Provide the (X, Y) coordinate of the cell's center where the given text is located.  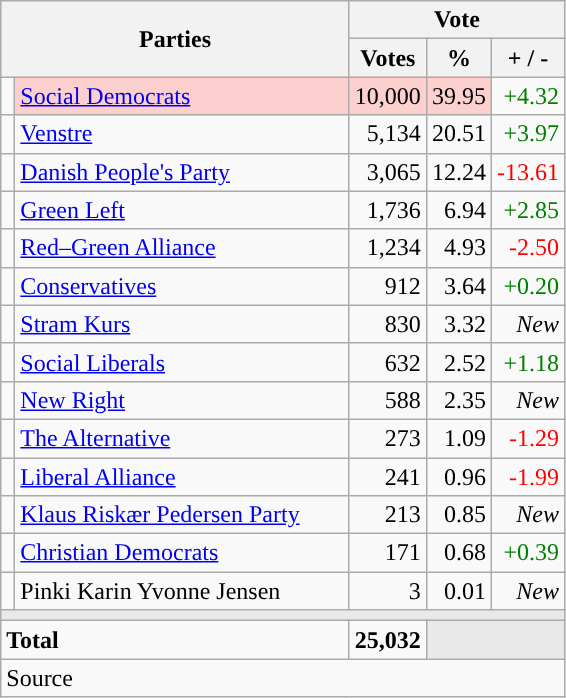
Social Democrats (182, 96)
0.96 (458, 477)
Christian Democrats (182, 553)
3 (388, 591)
Vote (456, 20)
2.35 (458, 400)
+0.39 (528, 553)
4.93 (458, 248)
Source (283, 678)
0.01 (458, 591)
171 (388, 553)
-13.61 (528, 172)
20.51 (458, 134)
3.64 (458, 286)
2.52 (458, 362)
-1.29 (528, 438)
830 (388, 324)
273 (388, 438)
39.95 (458, 96)
Danish People's Party (182, 172)
Green Left (182, 210)
25,032 (388, 640)
213 (388, 515)
241 (388, 477)
0.85 (458, 515)
3.32 (458, 324)
+0.20 (528, 286)
New Right (182, 400)
+2.85 (528, 210)
5,134 (388, 134)
Stram Kurs (182, 324)
Conservatives (182, 286)
0.68 (458, 553)
Red–Green Alliance (182, 248)
3,065 (388, 172)
Votes (388, 58)
Social Liberals (182, 362)
% (458, 58)
10,000 (388, 96)
1.09 (458, 438)
588 (388, 400)
+1.18 (528, 362)
The Alternative (182, 438)
Liberal Alliance (182, 477)
1,736 (388, 210)
1,234 (388, 248)
+4.32 (528, 96)
Parties (176, 39)
+3.97 (528, 134)
12.24 (458, 172)
632 (388, 362)
Venstre (182, 134)
Klaus Riskær Pedersen Party (182, 515)
Total (176, 640)
-2.50 (528, 248)
912 (388, 286)
-1.99 (528, 477)
+ / - (528, 58)
6.94 (458, 210)
Pinki Karin Yvonne Jensen (182, 591)
